Scan for the cell matching the given text and deliver its (x, y) coordinate at center. 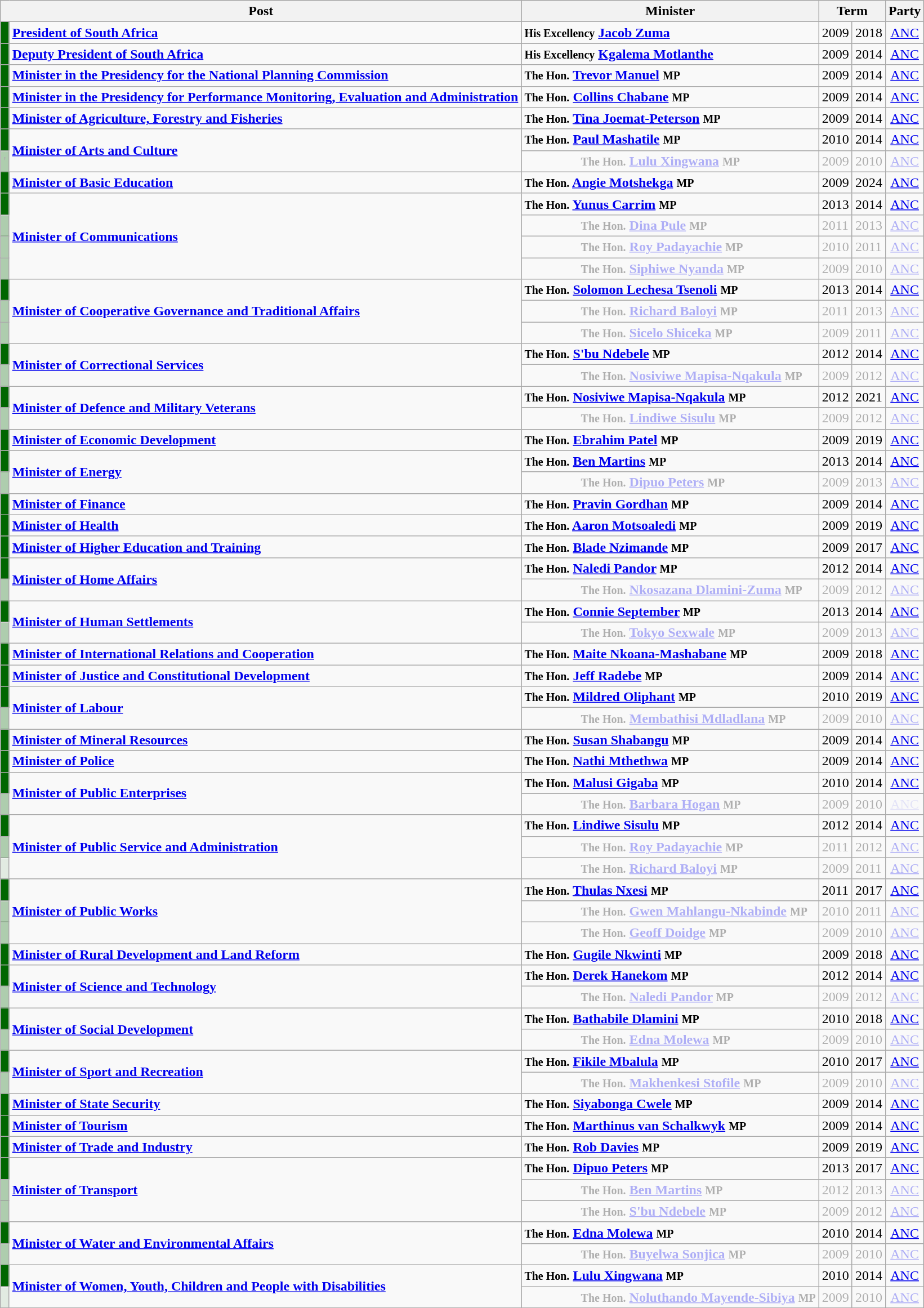
Minister of Transport (265, 1190)
Minister of Finance (265, 504)
The Hon. Collins Chabane MP (670, 97)
Minister of Science and Technology (265, 986)
The Hon. Angie Motshekga MP (670, 182)
The Hon. Blade Nzimande MP (670, 547)
2024 (868, 182)
The Hon. Susan Shabangu MP (670, 740)
The Hon. Siyabonga Cwele MP (670, 1104)
Term (852, 11)
The Hon. Siphiwe Nyanda MP (670, 269)
The Hon. Connie September MP (670, 611)
Minister of Home Affairs (265, 579)
Minister of Arts and Culture (265, 150)
The Hon. Noluthando Mayende-Sibiya MP (670, 1297)
The Hon. Marthinus van Schalkwyk MP (670, 1126)
Minister of Public Works (265, 911)
The Hon. Gwen Mahlangu-Nkabinde MP (670, 911)
Minister of Mineral Resources (265, 740)
Minister of Defence and Military Veterans (265, 408)
Minister of Communications (265, 236)
Minister of Labour (265, 708)
The Hon. Solomon Lechesa Tsenoli MP (670, 290)
Minister of Cooperative Governance and Traditional Affairs (265, 311)
His Excellency Kgalema Motlanthe (670, 54)
The Hon. Derek Hanekom MP (670, 976)
Minister (670, 11)
Minister of Human Settlements (265, 622)
The Hon. Paul Mashatile MP (670, 140)
The Hon. Barbara Hogan MP (670, 804)
The Hon. Nathi Mthethwa MP (670, 761)
Minister of Justice and Constitutional Development (265, 676)
His Excellency Jacob Zuma (670, 33)
' (5, 161)
The Hon. Bathabile Dlamini MP (670, 1019)
Minister of Agriculture, Forestry and Fisheries (265, 118)
The Hon. Gugile Nkwinti MP (670, 954)
The Hon. Thulas Nxesi MP (670, 890)
The Hon. Makhenkesi Stofile MP (670, 1083)
Party (904, 11)
President of South Africa (265, 33)
Minister of Public Enterprises (265, 793)
The Hon. Buyelwa Sonjica MP (670, 1254)
Minister of Basic Education (265, 182)
Minister of Rural Development and Land Reform (265, 954)
Minister of Trade and Industry (265, 1147)
The Hon. Ebrahim Patel MP (670, 440)
The Hon. Tokyo Sexwale MP (670, 633)
The Hon. Mildred Oliphant MP (670, 697)
The Hon. Pravin Gordhan MP (670, 504)
The Hon. Yunus Carrim MP (670, 204)
The Hon. Rob Davies MP (670, 1147)
Minister of International Relations and Cooperation (265, 654)
Minister of Women, Youth, Children and People with Disabilities (265, 1286)
The Hon. Membathisi Mdladlana MP (670, 718)
Minister of Health (265, 525)
Minister of Tourism (265, 1126)
The Hon. Maite Nkoana-Mashabane MP (670, 654)
Minister of Public Service and Administration (265, 847)
The Hon. Jeff Radebe MP (670, 676)
Minister of Economic Development (265, 440)
The Hon. Fikile Mbalula MP (670, 1061)
2021 (868, 397)
Minister of Water and Environmental Affairs (265, 1243)
Minister of State Security (265, 1104)
Minister of Police (265, 761)
Deputy President of South Africa (265, 54)
Post (261, 11)
The Hon. Sicelo Shiceka MP (670, 333)
The Hon. Nkosazana Dlamini-Zuma MP (670, 590)
The Hon. Malusi Gigaba MP (670, 783)
Minister in the Presidency for Performance Monitoring, Evaluation and Administration (265, 97)
Minister of Energy (265, 472)
Minister of Social Development (265, 1029)
Minister of Higher Education and Training (265, 547)
The Hon. Trevor Manuel MP (670, 75)
The Hon. Tina Joemat-Peterson MP (670, 118)
The Hon. Aaron Motsoaledi MP (670, 525)
Minister in the Presidency for the National Planning Commission (265, 75)
Minister of Sport and Recreation (265, 1072)
Minister of Correctional Services (265, 365)
The Hon. Dina Pule MP (670, 225)
The Hon. Geoff Doidge MP (670, 932)
